Return the [X, Y] coordinate for the center point of the cell that contains the specified text.  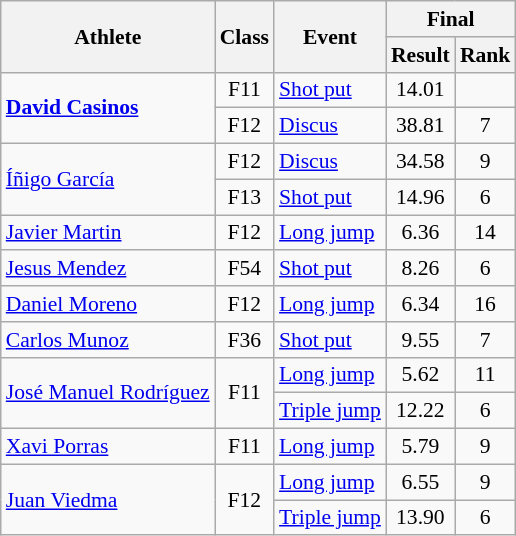
11 [486, 375]
Daniel Moreno [108, 304]
8.26 [420, 269]
Xavi Porras [108, 447]
José Manuel Rodríguez [108, 392]
14 [486, 233]
F36 [244, 340]
16 [486, 304]
13.90 [420, 518]
5.62 [420, 375]
12.22 [420, 411]
Jesus Mendez [108, 269]
Carlos Munoz [108, 340]
Final [450, 19]
9.55 [420, 340]
Javier Martin [108, 233]
Result [420, 55]
Athlete [108, 36]
F54 [244, 269]
Rank [486, 55]
Juan Viedma [108, 500]
F13 [244, 197]
34.58 [420, 162]
Event [330, 36]
14.96 [420, 197]
38.81 [420, 126]
David Casinos [108, 108]
14.01 [420, 90]
5.79 [420, 447]
6.55 [420, 482]
Íñigo García [108, 180]
6.36 [420, 233]
Class [244, 36]
6.34 [420, 304]
